Return the [X, Y] coordinate for the center point of the cell that contains the specified text.  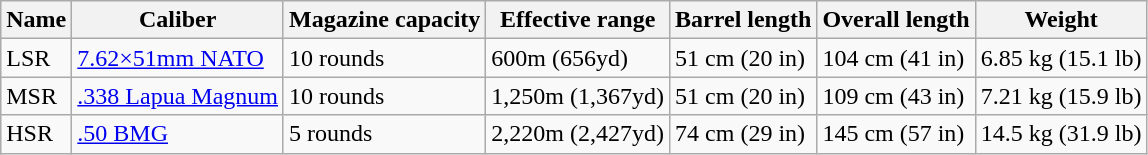
.50 BMG [178, 134]
600m (656yd) [578, 58]
LSR [36, 58]
.338 Lapua Magnum [178, 96]
6.85 kg (15.1 lb) [1061, 58]
MSR [36, 96]
14.5 kg (31.9 lb) [1061, 134]
7.21 kg (15.9 lb) [1061, 96]
7.62×51mm NATO [178, 58]
104 cm (41 in) [896, 58]
Caliber [178, 20]
Magazine capacity [384, 20]
Barrel length [744, 20]
109 cm (43 in) [896, 96]
Weight [1061, 20]
145 cm (57 in) [896, 134]
Overall length [896, 20]
74 cm (29 in) [744, 134]
1,250m (1,367yd) [578, 96]
Name [36, 20]
2,220m (2,427yd) [578, 134]
HSR [36, 134]
Effective range [578, 20]
5 rounds [384, 134]
